Output the (X, Y) coordinate of the center of the cell containing the given text.  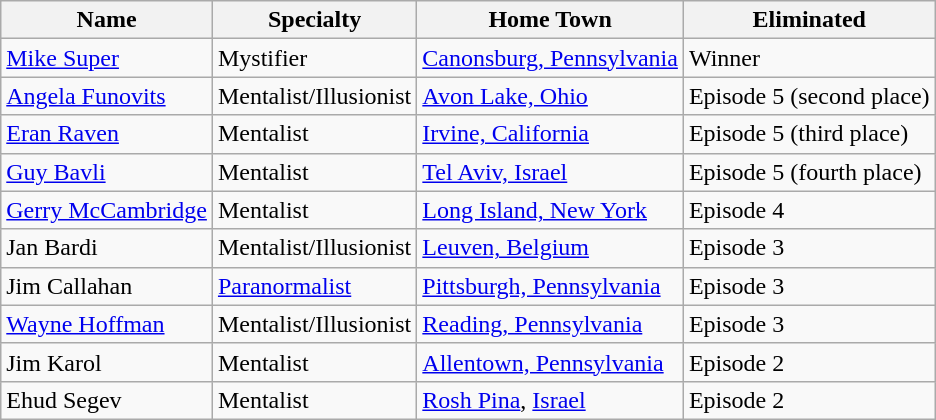
Specialty (314, 20)
Episode 4 (809, 210)
Episode 5 (third place) (809, 134)
Irvine, California (550, 134)
Episode 5 (fourth place) (809, 172)
Angela Funovits (107, 96)
Long Island, New York (550, 210)
Reading, Pennsylvania (550, 324)
Pittsburgh, Pennsylvania (550, 286)
Winner (809, 58)
Leuven, Belgium (550, 248)
Tel Aviv, Israel (550, 172)
Eliminated (809, 20)
Jim Karol (107, 362)
Mystifier (314, 58)
Home Town (550, 20)
Episode 5 (second place) (809, 96)
Paranormalist (314, 286)
Guy Bavli (107, 172)
Mike Super (107, 58)
Wayne Hoffman (107, 324)
Name (107, 20)
Avon Lake, Ohio (550, 96)
Gerry McCambridge (107, 210)
Rosh Pina, Israel (550, 400)
Allentown, Pennsylvania (550, 362)
Canonsburg, Pennsylvania (550, 58)
Jan Bardi (107, 248)
Eran Raven (107, 134)
Jim Callahan (107, 286)
Ehud Segev (107, 400)
